From the cell containing the given text, extract its center point as (x, y) coordinate. 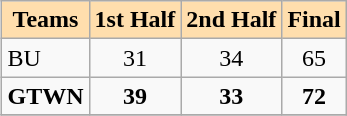
1st Half (135, 20)
39 (135, 96)
BU (46, 58)
33 (232, 96)
65 (314, 58)
Teams (46, 20)
31 (135, 58)
2nd Half (232, 20)
GTWN (46, 96)
72 (314, 96)
Final (314, 20)
34 (232, 58)
